Find where the given text appears and provide that cell's center as [X, Y] coordinate. 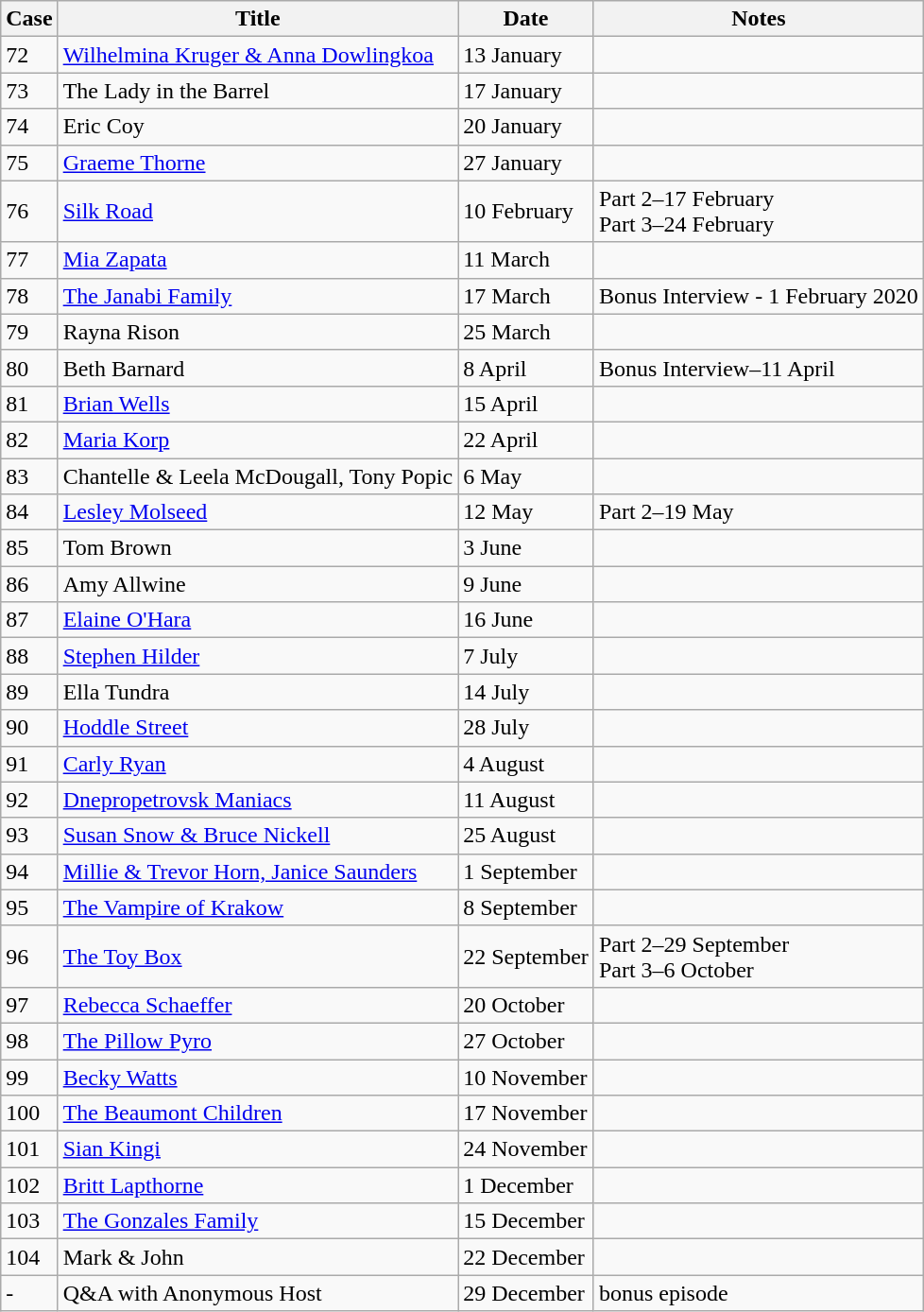
27 January [526, 163]
11 August [526, 800]
Sian Kingi [258, 1149]
15 April [526, 404]
80 [29, 368]
24 November [526, 1149]
17 January [526, 91]
92 [29, 800]
Becky Watts [258, 1077]
Brian Wells [258, 404]
Wilhelmina Kruger & Anna Dowlingkoa [258, 55]
12 May [526, 512]
20 January [526, 127]
22 September [526, 957]
101 [29, 1149]
bonus episode [758, 1293]
Notes [758, 19]
20 October [526, 1005]
75 [29, 163]
74 [29, 127]
Q&A with Anonymous Host [258, 1293]
85 [29, 548]
97 [29, 1005]
The Lady in the Barrel [258, 91]
103 [29, 1221]
Elaine O'Hara [258, 620]
9 June [526, 584]
The Gonzales Family [258, 1221]
15 December [526, 1221]
Rayna Rison [258, 332]
Maria Korp [258, 440]
The Toy Box [258, 957]
Beth Barnard [258, 368]
Part 2–29 SeptemberPart 3–6 October [758, 957]
Graeme Thorne [258, 163]
4 August [526, 764]
Dnepropetrovsk Maniacs [258, 800]
88 [29, 656]
72 [29, 55]
83 [29, 475]
Ella Tundra [258, 692]
Silk Road [258, 212]
Hoddle Street [258, 728]
Tom Brown [258, 548]
104 [29, 1257]
Mia Zapata [258, 260]
28 July [526, 728]
90 [29, 728]
Rebecca Schaeffer [258, 1005]
Millie & Trevor Horn, Janice Saunders [258, 872]
11 March [526, 260]
10 February [526, 212]
79 [29, 332]
76 [29, 212]
14 July [526, 692]
Eric Coy [258, 127]
7 July [526, 656]
95 [29, 907]
100 [29, 1113]
87 [29, 620]
81 [29, 404]
8 September [526, 907]
10 November [526, 1077]
78 [29, 296]
Case [29, 19]
77 [29, 260]
91 [29, 764]
The Vampire of Krakow [258, 907]
1 September [526, 872]
29 December [526, 1293]
6 May [526, 475]
22 December [526, 1257]
16 June [526, 620]
86 [29, 584]
1 December [526, 1185]
Bonus Interview–11 April [758, 368]
Chantelle & Leela McDougall, Tony Popic [258, 475]
96 [29, 957]
82 [29, 440]
Mark & John [258, 1257]
Carly Ryan [258, 764]
- [29, 1293]
Title [258, 19]
93 [29, 836]
94 [29, 872]
99 [29, 1077]
3 June [526, 548]
Part 2–17 FebruaryPart 3–24 February [758, 212]
13 January [526, 55]
25 August [526, 836]
Part 2–19 May [758, 512]
73 [29, 91]
The Beaumont Children [258, 1113]
25 March [526, 332]
Susan Snow & Bruce Nickell [258, 836]
The Janabi Family [258, 296]
The Pillow Pyro [258, 1041]
8 April [526, 368]
22 April [526, 440]
17 November [526, 1113]
17 March [526, 296]
84 [29, 512]
Stephen Hilder [258, 656]
Britt Lapthorne [258, 1185]
Date [526, 19]
Bonus Interview - 1 February 2020 [758, 296]
Lesley Molseed [258, 512]
Amy Allwine [258, 584]
98 [29, 1041]
27 October [526, 1041]
89 [29, 692]
102 [29, 1185]
